Return [x, y] of the center of cell containing provided text 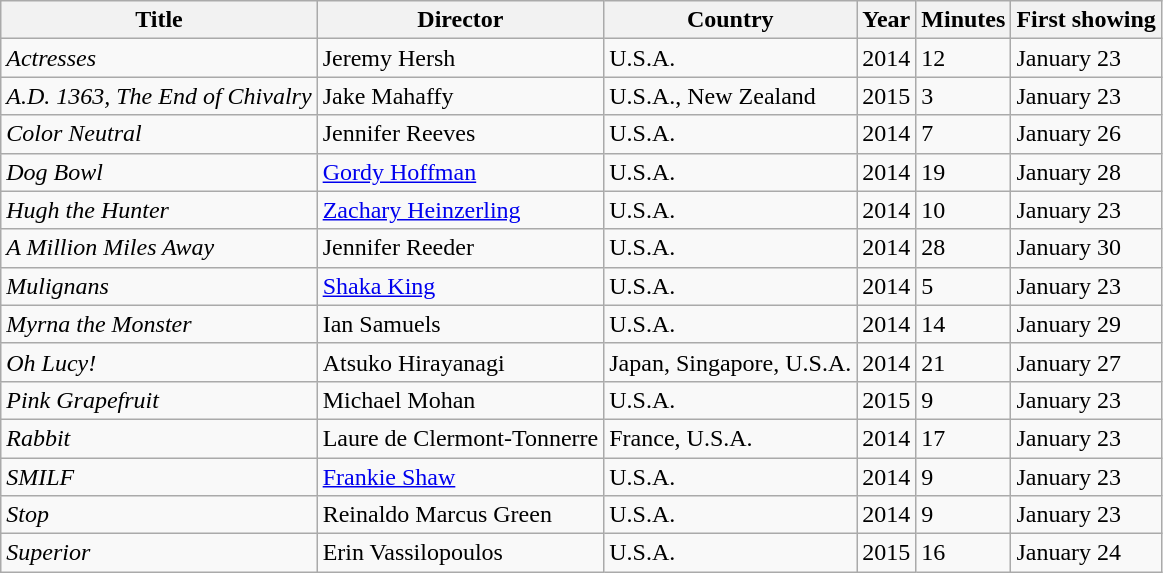
Actresses [159, 58]
Laure de Clermont-Tonnerre [460, 438]
12 [964, 58]
January 30 [1086, 248]
10 [964, 210]
Dog Bowl [159, 172]
Jeremy Hersh [460, 58]
Pink Grapefruit [159, 400]
Minutes [964, 20]
17 [964, 438]
Atsuko Hirayanagi [460, 362]
Stop [159, 515]
Director [460, 20]
Country [730, 20]
January 29 [1086, 324]
28 [964, 248]
Superior [159, 553]
Erin Vassilopoulos [460, 553]
Zachary Heinzerling [460, 210]
France, U.S.A. [730, 438]
Jennifer Reeves [460, 134]
January 26 [1086, 134]
A.D. 1363, The End of Chivalry [159, 96]
Title [159, 20]
Ian Samuels [460, 324]
Gordy Hoffman [460, 172]
Shaka King [460, 286]
Myrna the Monster [159, 324]
Color Neutral [159, 134]
First showing [1086, 20]
January 27 [1086, 362]
Japan, Singapore, U.S.A. [730, 362]
3 [964, 96]
Rabbit [159, 438]
January 28 [1086, 172]
Year [886, 20]
SMILF [159, 477]
Reinaldo Marcus Green [460, 515]
5 [964, 286]
U.S.A., New Zealand [730, 96]
Frankie Shaw [460, 477]
Oh Lucy! [159, 362]
Michael Mohan [460, 400]
January 24 [1086, 553]
Jennifer Reeder [460, 248]
7 [964, 134]
Jake Mahaffy [460, 96]
Hugh the Hunter [159, 210]
Mulignans [159, 286]
A Million Miles Away [159, 248]
19 [964, 172]
16 [964, 553]
14 [964, 324]
21 [964, 362]
